Scan for the cell matching the given text and deliver its (x, y) coordinate at center. 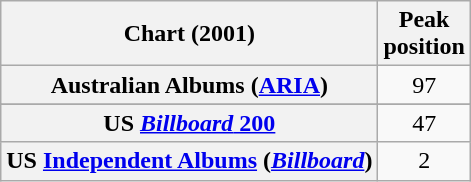
2 (424, 161)
47 (424, 123)
US Billboard 200 (190, 123)
Australian Albums (ARIA) (190, 85)
Chart (2001) (190, 34)
97 (424, 85)
Peakposition (424, 34)
US Independent Albums (Billboard) (190, 161)
